Locate the cell with the specified text and output its (x, y) center coordinate. 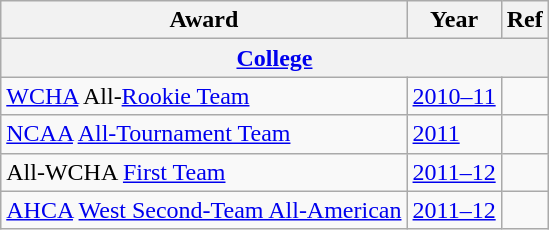
2011 (454, 134)
Year (454, 20)
Award (204, 20)
NCAA All-Tournament Team (204, 134)
All-WCHA First Team (204, 172)
2010–11 (454, 96)
AHCA West Second-Team All-American (204, 210)
College (274, 58)
Ref (524, 20)
WCHA All-Rookie Team (204, 96)
